Find where the given text appears and provide that cell's center as [x, y] coordinate. 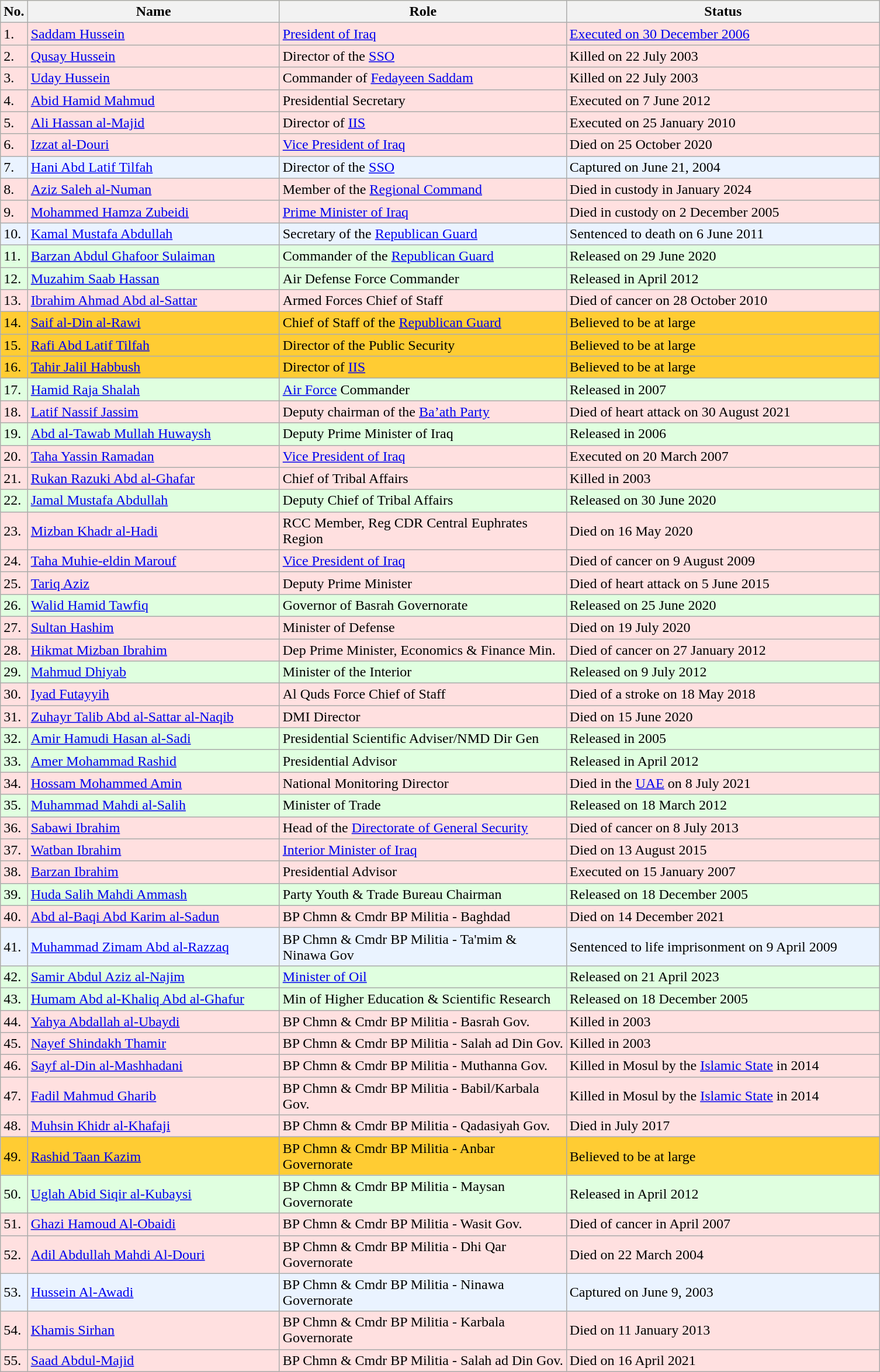
Presidential Scientific Adviser/NMD Dir Gen [423, 739]
Deputy Prime Minister [423, 583]
19. [14, 434]
37. [14, 850]
Barzan Abdul Ghafoor Sulaiman [153, 256]
Saif al-Din al-Rawi [153, 323]
Released on 29 June 2020 [723, 256]
Name [153, 12]
38. [14, 872]
17. [14, 390]
Aziz Saleh al-Numan [153, 189]
35. [14, 805]
36. [14, 828]
Tariq Aziz [153, 583]
Sayf al-Din al-Mashhadani [153, 1066]
32. [14, 739]
Director of the Public Security [423, 345]
Minister of Trade [423, 805]
Died on 15 June 2020 [723, 717]
Released in 2007 [723, 390]
Died of cancer on 28 October 2010 [723, 301]
20. [14, 456]
15. [14, 345]
Interior Minister of Iraq [423, 850]
21. [14, 478]
No. [14, 12]
9. [14, 211]
Nayef Shindakh Thamir [153, 1044]
Air Defense Force Commander [423, 279]
Released on 9 July 2012 [723, 672]
Presidential Secretary [423, 100]
Rashid Taan Kazim [153, 1156]
Muhsin Khidr al-Khafaji [153, 1126]
Minister of Defense [423, 627]
Abd al-Tawab Mullah Huwaysh [153, 434]
Died of heart attack on 5 June 2015 [723, 583]
BP Chmn & Cmdr BP Militia - Baghdad [423, 916]
Fadil Mahmud Gharib [153, 1096]
39. [14, 894]
Died on 13 August 2015 [723, 850]
Mizban Khadr al-Hadi [153, 530]
Member of the Regional Command [423, 189]
Humam Abd al-Khaliq Abd al-Ghafur [153, 999]
Released on 30 June 2020 [723, 501]
28. [14, 650]
27. [14, 627]
Secretary of the Republican Guard [423, 234]
Released on 18 March 2012 [723, 805]
Rukan Razuki Abd al-Ghafar [153, 478]
55. [14, 1360]
11. [14, 256]
Uglah Abid Siqir al-Kubaysi [153, 1194]
Abid Hamid Mahmud [153, 100]
48. [14, 1126]
51. [14, 1224]
Hossam Mohammed Amin [153, 783]
Mohammed Hamza Zubeidi [153, 211]
Kamal Mustafa Abdullah [153, 234]
Watban Ibrahim [153, 850]
Chief of Tribal Affairs [423, 478]
Died on 25 October 2020 [723, 145]
Al Quds Force Chief of Staff [423, 694]
Saddam Hussein [153, 34]
Party Youth & Trade Bureau Chairman [423, 894]
Role [423, 12]
Ibrahim Ahmad Abd al-Sattar [153, 301]
Saad Abdul-Majid [153, 1360]
Executed on 15 January 2007 [723, 872]
BP Chmn & Cmdr BP Militia - Anbar Governorate [423, 1156]
Walid Hamid Tawfiq [153, 605]
Head of the Directorate of General Security [423, 828]
25. [14, 583]
22. [14, 501]
3. [14, 78]
BP Chmn & Cmdr BP Militia - Ninawa Governorate [423, 1292]
30. [14, 694]
Deputy Chief of Tribal Affairs [423, 501]
Sentenced to life imprisonment on 9 April 2009 [723, 946]
Izzat al-Douri [153, 145]
Released in 2005 [723, 739]
33. [14, 761]
Uday Hussein [153, 78]
Taha Yassin Ramadan [153, 456]
Died of heart attack on 30 August 2021 [723, 412]
BP Chmn & Cmdr BP Militia - Babil/Karbala Gov. [423, 1096]
Hikmat Mizban Ibrahim [153, 650]
Taha Muhie-eldin Marouf [153, 561]
Executed on 25 January 2010 [723, 123]
BP Chmn & Cmdr BP Militia - Dhi Qar Governorate [423, 1255]
National Monitoring Director [423, 783]
12. [14, 279]
10. [14, 234]
4. [14, 100]
Amir Hamudi Hasan al-Sadi [153, 739]
BP Chmn & Cmdr BP Militia - Qadasiyah Gov. [423, 1126]
Died of cancer on 9 August 2009 [723, 561]
Captured on June 21, 2004 [723, 167]
Sentenced to death on 6 June 2011 [723, 234]
Released on 25 June 2020 [723, 605]
President of Iraq [423, 34]
Jamal Mustafa Abdullah [153, 501]
Status [723, 12]
Air Force Commander [423, 390]
BP Chmn & Cmdr BP Militia - Muthanna Gov. [423, 1066]
Khamis Sirhan [153, 1331]
31. [14, 717]
Executed on 30 December 2006 [723, 34]
BP Chmn & Cmdr BP Militia - Maysan Governorate [423, 1194]
BP Chmn & Cmdr BP Militia - Ta'mim & Ninawa Gov [423, 946]
40. [14, 916]
14. [14, 323]
Died of cancer on 8 July 2013 [723, 828]
6. [14, 145]
Governor of Basrah Governorate [423, 605]
46. [14, 1066]
Iyad Futayyih [153, 694]
34. [14, 783]
Minister of Oil [423, 977]
42. [14, 977]
2. [14, 56]
Died in custody on 2 December 2005 [723, 211]
Mahmud Dhiyab [153, 672]
Sabawi Ibrahim [153, 828]
Minister of the Interior [423, 672]
18. [14, 412]
47. [14, 1096]
Died of cancer on 27 January 2012 [723, 650]
29. [14, 672]
50. [14, 1194]
BP Chmn & Cmdr BP Militia - Wasit Gov. [423, 1224]
RCC Member, Reg CDR Central Euphrates Region [423, 530]
Latif Nassif Jassim [153, 412]
Ali Hassan al-Majid [153, 123]
Released on 21 April 2023 [723, 977]
Died on 11 January 2013 [723, 1331]
Died on 16 May 2020 [723, 530]
54. [14, 1331]
41. [14, 946]
Executed on 7 June 2012 [723, 100]
Hamid Raja Shalah [153, 390]
13. [14, 301]
Died in custody in January 2024 [723, 189]
Muhammad Mahdi al-Salih [153, 805]
Commander of Fedayeen Saddam [423, 78]
8. [14, 189]
BP Chmn & Cmdr BP Militia - Basrah Gov. [423, 1022]
7. [14, 167]
Chief of Staff of the Republican Guard [423, 323]
Died on 14 December 2021 [723, 916]
Yahya Abdallah al-Ubaydi [153, 1022]
Dep Prime Minister, Economics & Finance Min. [423, 650]
Released in 2006 [723, 434]
Sultan Hashim [153, 627]
Muzahim Saab Hassan [153, 279]
Zuhayr Talib Abd al-Sattar al-Naqib [153, 717]
45. [14, 1044]
Abd al-Baqi Abd Karim al-Sadun [153, 916]
Died of cancer in April 2007 [723, 1224]
1. [14, 34]
Tahir Jalil Habbush [153, 367]
Died in the UAE on 8 July 2021 [723, 783]
Executed on 20 March 2007 [723, 456]
53. [14, 1292]
DMI Director [423, 717]
16. [14, 367]
Died on 22 March 2004 [723, 1255]
Captured on June 9, 2003 [723, 1292]
Died on 16 April 2021 [723, 1360]
Died in July 2017 [723, 1126]
26. [14, 605]
Armed Forces Chief of Staff [423, 301]
49. [14, 1156]
Deputy chairman of the Ba’ath Party [423, 412]
Died of a stroke on 18 May 2018 [723, 694]
Hussein Al-Awadi [153, 1292]
Amer Mohammad Rashid [153, 761]
Died on 19 July 2020 [723, 627]
Prime Minister of Iraq [423, 211]
23. [14, 530]
Min of Higher Education & Scientific Research [423, 999]
Huda Salih Mahdi Ammash [153, 894]
Samir Abdul Aziz al-Najim [153, 977]
Muhammad Zimam Abd al-Razzaq [153, 946]
Qusay Hussein [153, 56]
Rafi Abd Latif Tilfah [153, 345]
Ghazi Hamoud Al-Obaidi [153, 1224]
5. [14, 123]
BP Chmn & Cmdr BP Militia - Karbala Governorate [423, 1331]
Commander of the Republican Guard [423, 256]
43. [14, 999]
44. [14, 1022]
52. [14, 1255]
Barzan Ibrahim [153, 872]
Hani Abd Latif Tilfah [153, 167]
Deputy Prime Minister of Iraq [423, 434]
Adil Abdullah Mahdi Al-Douri [153, 1255]
24. [14, 561]
